Find where the given text appears and provide that cell's center as (x, y) coordinate. 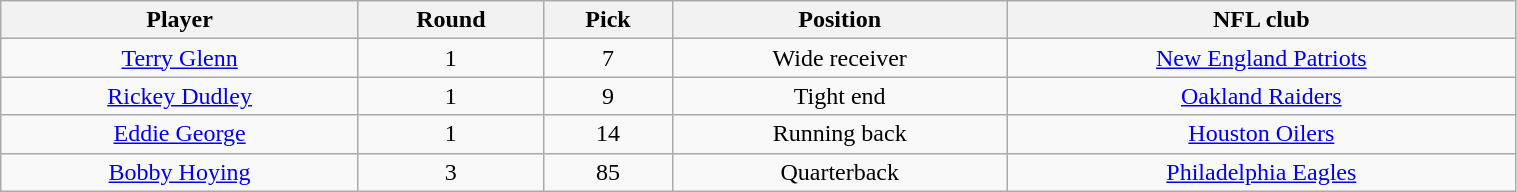
Philadelphia Eagles (1262, 172)
Round (450, 20)
Position (840, 20)
Quarterback (840, 172)
Oakland Raiders (1262, 96)
Wide receiver (840, 58)
Bobby Hoying (180, 172)
3 (450, 172)
NFL club (1262, 20)
Rickey Dudley (180, 96)
Pick (608, 20)
85 (608, 172)
Terry Glenn (180, 58)
Eddie George (180, 134)
Tight end (840, 96)
9 (608, 96)
Running back (840, 134)
Player (180, 20)
7 (608, 58)
14 (608, 134)
Houston Oilers (1262, 134)
New England Patriots (1262, 58)
